Return the (X, Y) coordinate for the center point of the cell that contains the specified text.  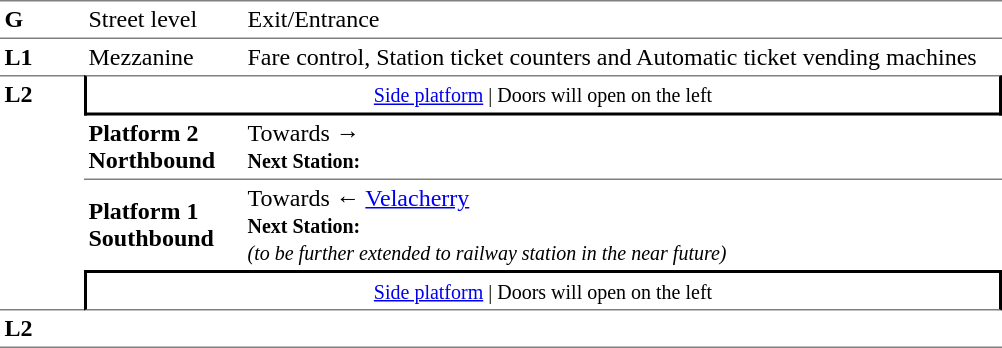
Platform 1Southbound (164, 225)
L1 (42, 57)
Mezzanine (164, 57)
G (42, 20)
Platform 2Northbound (164, 148)
Exit/Entrance (622, 20)
Street level (164, 20)
Fare control, Station ticket counters and Automatic ticket vending machines (622, 57)
Towards → Next Station: (622, 148)
Towards ← VelacherryNext Station: (to be further extended to railway station in the near future) (622, 225)
